Scan for the cell matching the given text and deliver its [x, y] coordinate at center. 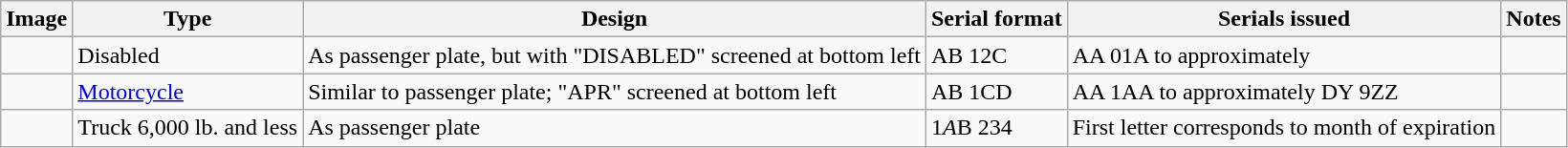
1AB 234 [996, 128]
Design [615, 19]
Truck 6,000 lb. and less [187, 128]
AA 1AA to approximately DY 9ZZ [1284, 92]
Similar to passenger plate; "APR" screened at bottom left [615, 92]
Disabled [187, 55]
AB 1CD [996, 92]
AB 12C [996, 55]
AA 01A to approximately [1284, 55]
As passenger plate [615, 128]
Serials issued [1284, 19]
As passenger plate, but with "DISABLED" screened at bottom left [615, 55]
Image [36, 19]
Notes [1534, 19]
Serial format [996, 19]
Motorcycle [187, 92]
Type [187, 19]
First letter corresponds to month of expiration [1284, 128]
